Capture the cell that displays the provided text and extract its (X, Y) central coordinate. 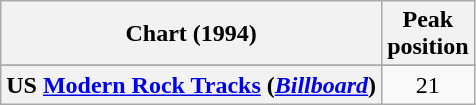
Chart (1994) (192, 34)
US Modern Rock Tracks (Billboard) (192, 85)
21 (428, 85)
Peakposition (428, 34)
